Capture the cell that displays the provided text and extract its [x, y] central coordinate. 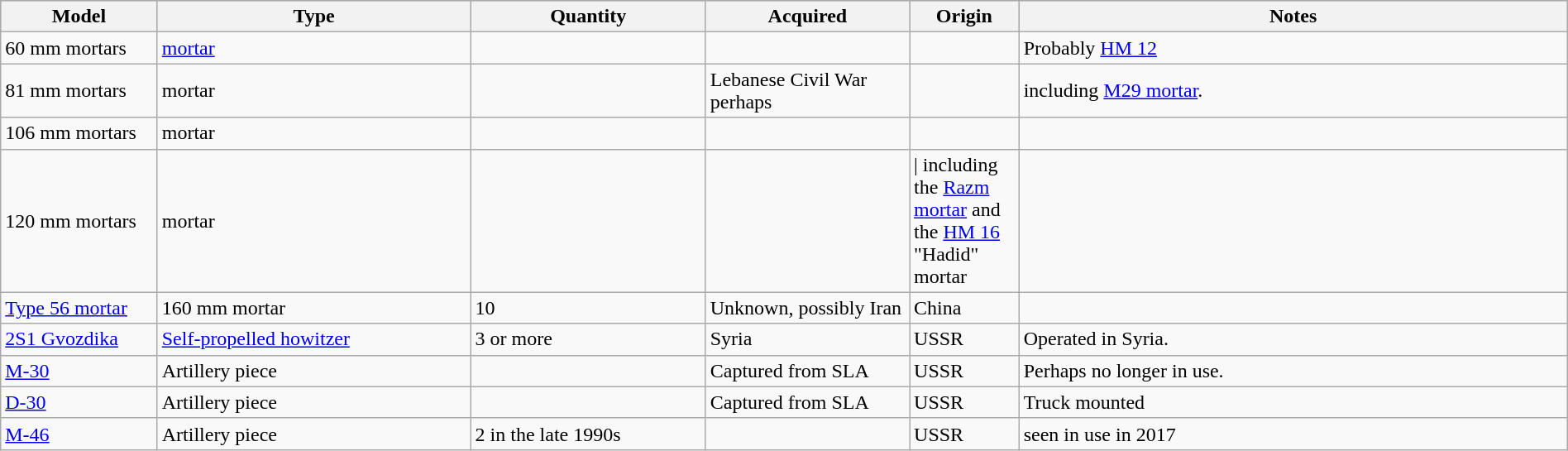
81 mm mortars [79, 91]
seen in use in 2017 [1293, 434]
60 mm mortars [79, 48]
Acquired [807, 17]
Perhaps no longer in use. [1293, 371]
160 mm mortar [314, 308]
Type 56 mortar [79, 308]
Operated in Syria. [1293, 339]
Quantity [588, 17]
Notes [1293, 17]
Type [314, 17]
Self-propelled howitzer [314, 339]
Origin [964, 17]
3 or more [588, 339]
Truck mounted [1293, 402]
China [964, 308]
Unknown, possibly Iran [807, 308]
M-46 [79, 434]
2S1 Gvozdika [79, 339]
M-30 [79, 371]
Model [79, 17]
including M29 mortar. [1293, 91]
120 mm mortars [79, 220]
2 in the late 1990s [588, 434]
D-30 [79, 402]
| including the Razm mortar and the HM 16 "Hadid" mortar [964, 220]
Lebanese Civil War perhaps [807, 91]
Probably HM 12 [1293, 48]
Syria [807, 339]
106 mm mortars [79, 133]
10 [588, 308]
